Pinpoint the cell where the given text exists, returning its [x, y] midpoint coordinate. 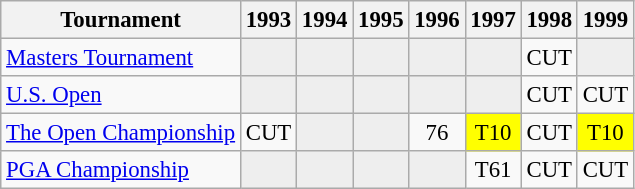
1996 [437, 20]
76 [437, 133]
1998 [549, 20]
Tournament [121, 20]
Masters Tournament [121, 58]
The Open Championship [121, 133]
1993 [268, 20]
1999 [605, 20]
PGA Championship [121, 170]
1994 [325, 20]
1997 [493, 20]
T61 [493, 170]
U.S. Open [121, 95]
1995 [381, 20]
